Capture the cell that displays the provided text and extract its (x, y) central coordinate. 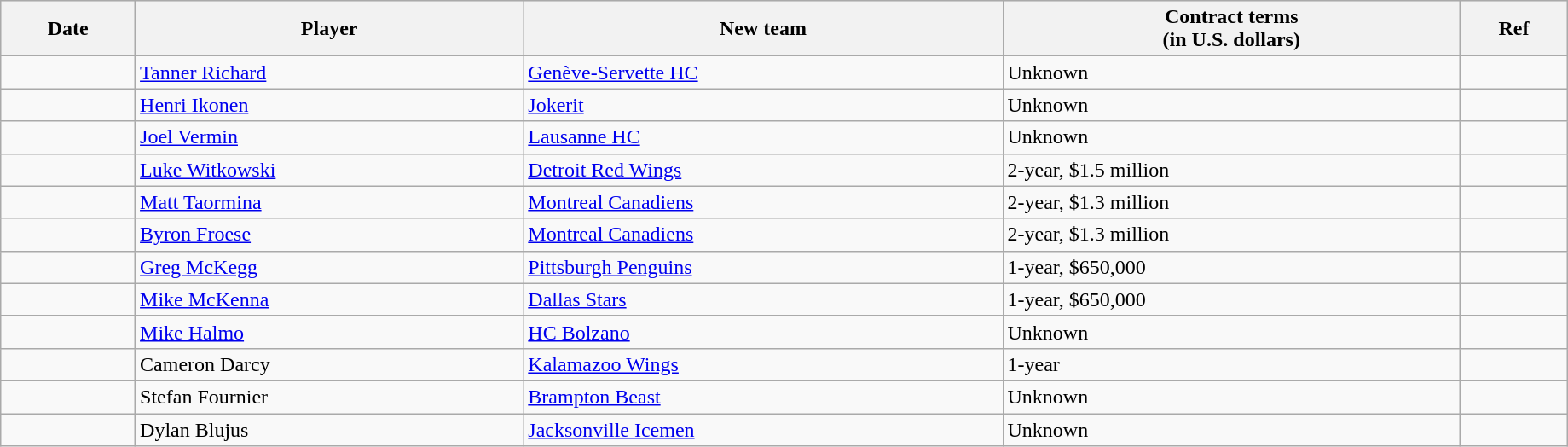
Detroit Red Wings (763, 170)
New team (763, 29)
Greg McKegg (329, 267)
Ref (1514, 29)
Contract terms(in U.S. dollars) (1231, 29)
Mike McKenna (329, 299)
Tanner Richard (329, 73)
HC Bolzano (763, 332)
Cameron Darcy (329, 364)
Dylan Blujus (329, 429)
Henri Ikonen (329, 105)
Jokerit (763, 105)
Jacksonville Icemen (763, 429)
Player (329, 29)
Brampton Beast (763, 397)
Matt Taormina (329, 202)
Kalamazoo Wings (763, 364)
Lausanne HC (763, 137)
Byron Froese (329, 235)
1-year (1231, 364)
Pittsburgh Penguins (763, 267)
Mike Halmo (329, 332)
Stefan Fournier (329, 397)
Joel Vermin (329, 137)
2-year, $1.5 million (1231, 170)
Dallas Stars (763, 299)
Luke Witkowski (329, 170)
Date (68, 29)
Genève-Servette HC (763, 73)
